For the text-containing cell, return its midpoint in (x, y) coordinate format. 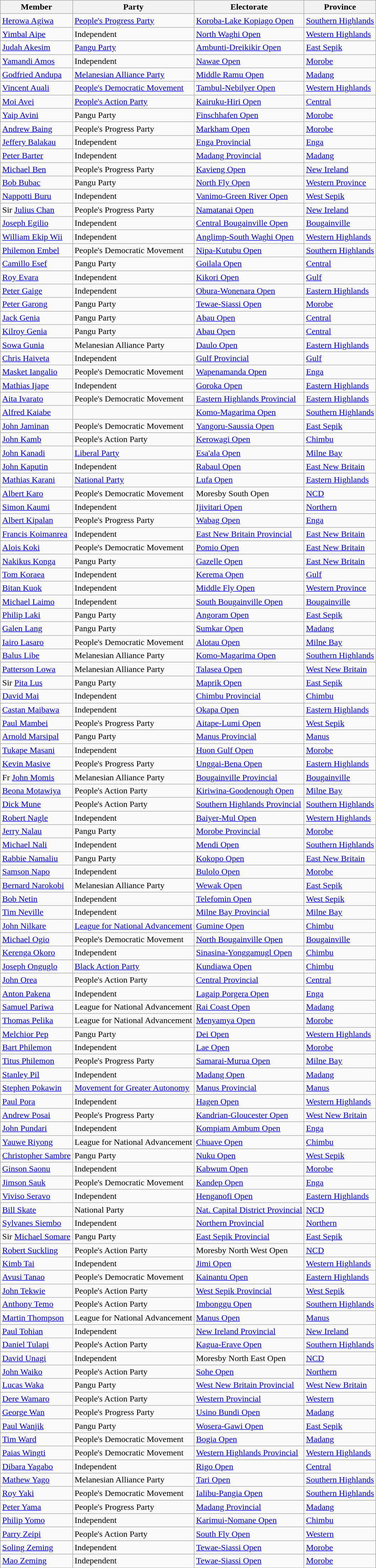
Anton Pakena (37, 993)
Middle Ramu Open (249, 75)
Madang Open (249, 1075)
Albert Karo (37, 493)
Ambunti-Dreikikir Open (249, 48)
Province (340, 7)
Tukape Masani (37, 750)
Bill Skate (37, 1209)
Mendi Open (249, 845)
Bogia Open (249, 1439)
Obura-Wonenara Open (249, 291)
Western Provincial (249, 1399)
Nakikus Konga (37, 561)
Kainantu Open (249, 1277)
Namatanai Open (249, 210)
Daulo Open (249, 345)
Wapenamanda Open (249, 372)
Mathew Yago (37, 1480)
Wewak Open (249, 885)
West Sepik Provincial (249, 1291)
Koroba-Lake Kopiago Open (249, 21)
Markham Open (249, 129)
Yamandi Amos (37, 61)
Godfried Andupa (37, 75)
Paul Wanjik (37, 1426)
Michael Ogio (37, 939)
Ginson Saonu (37, 1169)
Yauwe Riyong (37, 1142)
Albert Kipalan (37, 520)
Aita Ivarato (37, 399)
David Unagi (37, 1358)
Chuave Open (249, 1142)
Telefomin Open (249, 899)
Sowa Gunia (37, 345)
Eastern Highlands Provincial (249, 399)
Moresby North West Open (249, 1250)
David Mai (37, 696)
Samuel Pariwa (37, 1007)
Kerema Open (249, 574)
Member (37, 7)
Moi Avei (37, 102)
Iairo Lasaro (37, 642)
Karimui-Nomane Open (249, 1520)
Rabaul Open (249, 466)
Movement for Greater Autonomy (133, 1088)
Sylvanes Siembo (37, 1223)
Titus Philemon (37, 1061)
Gumine Open (249, 926)
New Ireland Provincial (249, 1331)
North Fly Open (249, 183)
East Sepik Provincial (249, 1236)
Ialibu-Pangia Open (249, 1493)
Paias Wingti (37, 1453)
Mao Zeming (37, 1561)
Kandrian-Gloucester Open (249, 1115)
Nat. Capital District Provincial (249, 1209)
Philemon Embel (37, 250)
Wosera-Gawi Open (249, 1426)
Andrew Posai (37, 1115)
Kikori Open (249, 277)
John Tekwie (37, 1291)
Kavieng Open (249, 169)
Tari Open (249, 1480)
Gulf Provincial (249, 358)
John Nilkare (37, 926)
East New Britain Provincial (249, 534)
Kerowagi Open (249, 439)
Aitape-Lumi Open (249, 723)
Northern Provincial (249, 1223)
Joseph Onguglo (37, 966)
Southern Highlands Provincial (249, 804)
Milne Bay Provincial (249, 912)
South Bougainville Open (249, 602)
Yangoru-Saussia Open (249, 426)
Patterson Lowa (37, 669)
Ijivitari Open (249, 507)
Christopher Sambre (37, 1155)
Jimson Sauk (37, 1182)
Central Bougainville Open (249, 223)
Lufa Open (249, 480)
Mathias Karani (37, 480)
Robert Suckling (37, 1250)
Michael Laimo (37, 602)
Avusi Tanao (37, 1277)
Peter Yama (37, 1507)
Goroka Open (249, 385)
Usino Bundi Open (249, 1412)
Enga Provincial (249, 142)
Maprik Open (249, 683)
Tambul-Nebilyer Open (249, 88)
Arnold Marsipal (37, 737)
Kilroy Genia (37, 331)
Jack Genia (37, 318)
Peter Garong (37, 304)
Vincent Auali (37, 88)
Jimi Open (249, 1264)
South Fly Open (249, 1534)
Kabwum Open (249, 1169)
Bitan Kuok (37, 588)
Bougainville Provincial (249, 777)
Imbonggu Open (249, 1304)
Samson Napo (37, 872)
Bulolo Open (249, 872)
Kompiam Ambum Open (249, 1129)
Wabag Open (249, 520)
Mathias Ijape (37, 385)
Alois Koki (37, 547)
Soling Zeming (37, 1547)
Bob Bubac (37, 183)
Paul Tohian (37, 1331)
John Orea (37, 980)
Tim Ward (37, 1439)
Bart Philemon (37, 1048)
Baiyer-Mul Open (249, 818)
Rai Coast Open (249, 1007)
Michael Ben (37, 169)
North Bougainville Open (249, 939)
Paul Pora (37, 1102)
Esa'ala Open (249, 453)
Gazelle Open (249, 561)
Chimbu Provincial (249, 696)
Stanley Pil (37, 1075)
Party (133, 7)
Yaip Avini (37, 115)
Alotau Open (249, 642)
John Kanadi (37, 453)
Nappotti Buru (37, 196)
Sir Julius Chan (37, 210)
Philip Laki (37, 615)
Middle Fly Open (249, 588)
Viviso Seravo (37, 1196)
Dick Mune (37, 804)
Peter Gaige (37, 291)
Menyamya Open (249, 1020)
Liberal Party (133, 453)
Huon Gulf Open (249, 750)
Yimbal Aipe (37, 34)
Sir Michael Somare (37, 1236)
Hagen Open (249, 1102)
Jerry Nalau (37, 831)
Okapa Open (249, 710)
Balus Libe (37, 656)
Bob Netin (37, 899)
Central Provincial (249, 980)
Alfred Kaiabe (37, 413)
Martin Thompson (37, 1318)
Kimb Tai (37, 1264)
John Kaputin (37, 466)
Kokopo Open (249, 858)
Beona Motawiya (37, 791)
Dei Open (249, 1034)
Vanimo-Green River Open (249, 196)
Paul Mambei (37, 723)
Francis Koimanrea (37, 534)
Kevin Masive (37, 764)
Herowa Agiwa (37, 21)
Robert Nagle (37, 818)
Nawae Open (249, 61)
Talasea Open (249, 669)
Anglimp-South Waghi Open (249, 237)
Finschhafen Open (249, 115)
Kairuku-Hiri Open (249, 102)
Lucas Waka (37, 1385)
Judah Akesim (37, 48)
Unggai-Bena Open (249, 764)
Joseph Egilio (37, 223)
Nuku Open (249, 1155)
Western Highlands Provincial (249, 1453)
Castan Maibawa (37, 710)
Moresby North East Open (249, 1358)
Parry Zeipi (37, 1534)
Galen Lang (37, 629)
Henganofi Open (249, 1196)
John Waiko (37, 1372)
North Waghi Open (249, 34)
Kiriwina-Goodenough Open (249, 791)
Camillo Esef (37, 264)
Daniel Tulapi (37, 1345)
Tim Neville (37, 912)
Sinasina-Yonggamugl Open (249, 953)
Angoram Open (249, 615)
Moresby South Open (249, 493)
George Wan (37, 1412)
Jeffery Balakau (37, 142)
Fr John Momis (37, 777)
Samarai-Murua Open (249, 1061)
Bernard Narokobi (37, 885)
Peter Barter (37, 155)
Lagaip Porgera Open (249, 993)
Roy Evara (37, 277)
Sumkar Open (249, 629)
Manus Open (249, 1318)
Simon Kaumi (37, 507)
Tom Koraea (37, 574)
Roy Yaki (37, 1493)
John Pundari (37, 1129)
Lae Open (249, 1048)
Pomio Open (249, 547)
Dere Wamaro (37, 1399)
John Jaminan (37, 426)
Kagua-Erave Open (249, 1345)
Rigo Open (249, 1466)
Kundiawa Open (249, 966)
Black Action Party (133, 966)
Andrew Baing (37, 129)
Goilala Open (249, 264)
Anthony Temo (37, 1304)
William Ekip Wii (37, 237)
Kandep Open (249, 1182)
Nipa-Kutubu Open (249, 250)
Masket Iangalio (37, 372)
John Kamb (37, 439)
West New Britain Provincial (249, 1385)
Thomas Pelika (37, 1020)
Melchior Pep (37, 1034)
Michael Nali (37, 845)
Electorate (249, 7)
Sohe Open (249, 1372)
Morobe Provincial (249, 831)
Kerenga Okoro (37, 953)
Dibara Yagabo (37, 1466)
Stephen Pokawin (37, 1088)
Rabbie Namaliu (37, 858)
Philip Yomo (37, 1520)
Sir Pita Lus (37, 683)
Chris Haiveta (37, 358)
